Pinpoint the cell where the given text exists, returning its [X, Y] midpoint coordinate. 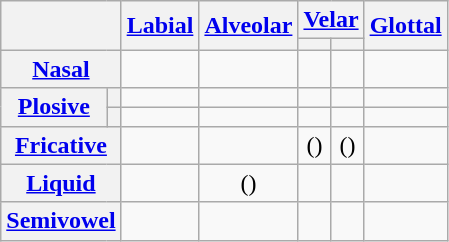
Semivowel [61, 221]
Glottal [406, 26]
Alveolar [248, 26]
Fricative [61, 145]
Nasal [61, 69]
Plosive [54, 107]
Velar [331, 20]
Liquid [61, 183]
Labial [160, 26]
